Return the [X, Y] coordinate for the center point of the cell that contains the specified text.  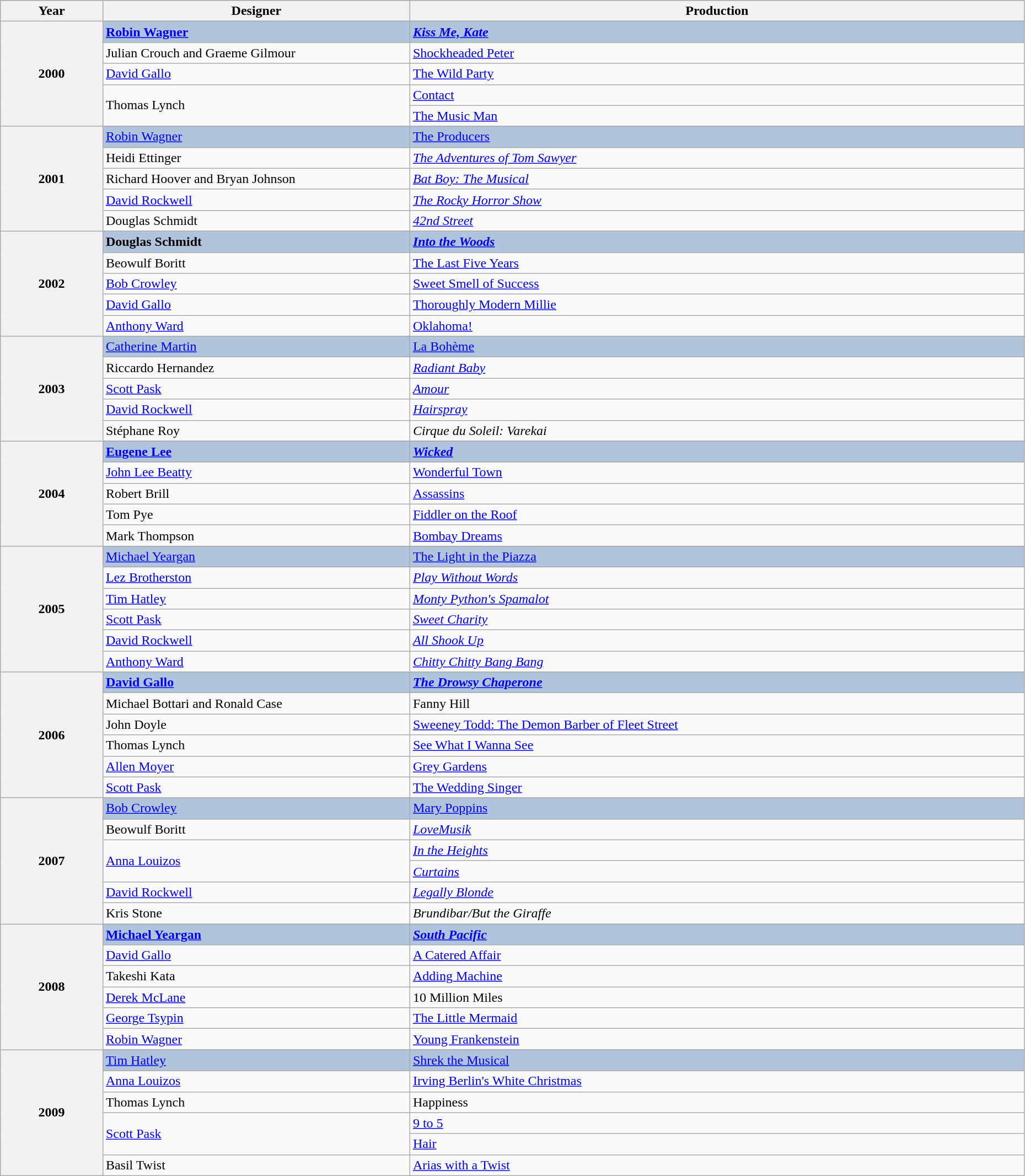
Brundibar/But the Giraffe [717, 913]
Arias with a Twist [717, 1165]
Thoroughly Modern Millie [717, 305]
Year [52, 11]
South Pacific [717, 935]
Adding Machine [717, 976]
Amour [717, 389]
2009 [52, 1113]
2000 [52, 74]
All Shook Up [717, 641]
La Bohème [717, 347]
Derek McLane [256, 997]
The Wedding Singer [717, 787]
Happiness [717, 1102]
2002 [52, 283]
Oklahoma! [717, 326]
Contact [717, 95]
Kris Stone [256, 913]
Michael Bottari and Ronald Case [256, 704]
The Rocky Horror Show [717, 200]
LoveMusik [717, 829]
2007 [52, 861]
Lez Brotherston [256, 577]
The Adventures of Tom Sawyer [717, 158]
2005 [52, 609]
A Catered Affair [717, 955]
2003 [52, 389]
The Drowsy Chaperone [717, 683]
Shrek the Musical [717, 1060]
Irving Berlin's White Christmas [717, 1081]
Robert Brill [256, 493]
Bombay Dreams [717, 535]
2001 [52, 179]
Sweet Charity [717, 620]
The Light in the Piazza [717, 556]
2004 [52, 493]
Cirque du Soleil: Varekai [717, 431]
The Wild Party [717, 74]
Riccardo Hernandez [256, 368]
George Tsypin [256, 1018]
The Producers [717, 137]
Richard Hoover and Bryan Johnson [256, 179]
Fanny Hill [717, 704]
The Music Man [717, 116]
Catherine Martin [256, 347]
Mary Poppins [717, 808]
Play Without Words [717, 577]
Allen Moyer [256, 766]
Production [717, 11]
In the Heights [717, 850]
9 to 5 [717, 1123]
Monty Python's Spamalot [717, 598]
Tom Pye [256, 514]
Designer [256, 11]
Fiddler on the Roof [717, 514]
10 Million Miles [717, 997]
Into the Woods [717, 241]
Basil Twist [256, 1165]
Sweet Smell of Success [717, 284]
Young Frankenstein [717, 1039]
Wicked [717, 452]
Hairspray [717, 410]
Takeshi Kata [256, 976]
Grey Gardens [717, 766]
Assassins [717, 493]
Bat Boy: The Musical [717, 179]
42nd Street [717, 221]
Sweeney Todd: The Demon Barber of Fleet Street [717, 724]
Hair [717, 1144]
John Doyle [256, 724]
Heidi Ettinger [256, 158]
Mark Thompson [256, 535]
2008 [52, 987]
Eugene Lee [256, 452]
The Last Five Years [717, 263]
See What I Wanna See [717, 745]
Chitty Chitty Bang Bang [717, 662]
Kiss Me, Kate [717, 32]
Legally Blonde [717, 892]
John Lee Beatty [256, 472]
The Little Mermaid [717, 1018]
Curtains [717, 871]
Stéphane Roy [256, 431]
2006 [52, 735]
Julian Crouch and Graeme Gilmour [256, 53]
Shockheaded Peter [717, 53]
Wonderful Town [717, 472]
Radiant Baby [717, 368]
